Output the (X, Y) coordinate of the center of the cell containing the given text.  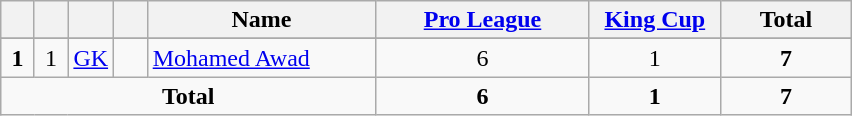
Pro League (483, 20)
GK (91, 58)
Name (262, 20)
King Cup (654, 20)
Mohamed Awad (262, 58)
